Return [X, Y] of the center of cell containing provided text 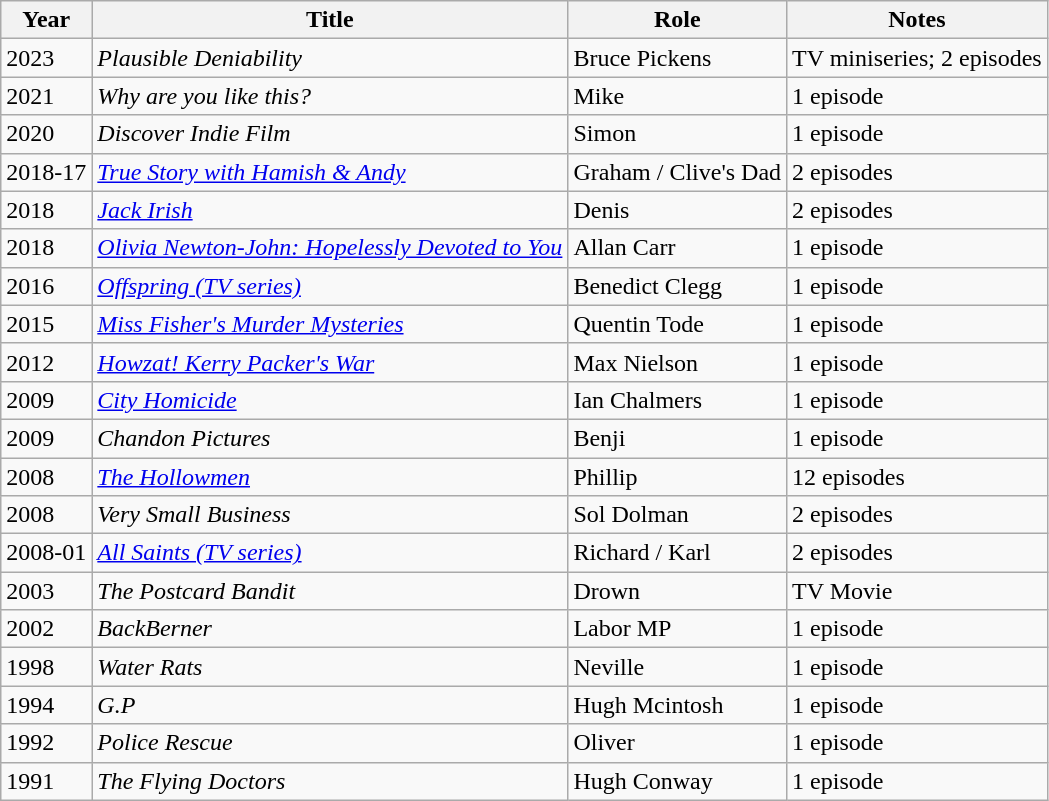
Benedict Clegg [678, 286]
The Postcard Bandit [330, 591]
2002 [46, 629]
Water Rats [330, 667]
BackBerner [330, 629]
Allan Carr [678, 248]
Why are you like this? [330, 96]
Notes [918, 20]
Olivia Newton-John: Hopelessly Devoted to You [330, 248]
Bruce Pickens [678, 58]
Labor MP [678, 629]
1991 [46, 781]
Howzat! Kerry Packer's War [330, 362]
2016 [46, 286]
Chandon Pictures [330, 438]
Oliver [678, 743]
1992 [46, 743]
Hugh Mcintosh [678, 705]
Police Rescue [330, 743]
Very Small Business [330, 515]
The Flying Doctors [330, 781]
Miss Fisher's Murder Mysteries [330, 324]
Simon [678, 134]
True Story with Hamish & Andy [330, 172]
Ian Chalmers [678, 400]
City Homicide [330, 400]
Title [330, 20]
Phillip [678, 477]
Benji [678, 438]
Richard / Karl [678, 553]
Graham / Clive's Dad [678, 172]
Discover Indie Film [330, 134]
1994 [46, 705]
Offspring (TV series) [330, 286]
G.P [330, 705]
Drown [678, 591]
Role [678, 20]
Max Nielson [678, 362]
TV Movie [918, 591]
2015 [46, 324]
Hugh Conway [678, 781]
12 episodes [918, 477]
2021 [46, 96]
Quentin Tode [678, 324]
Year [46, 20]
2008-01 [46, 553]
2023 [46, 58]
TV miniseries; 2 episodes [918, 58]
All Saints (TV series) [330, 553]
2020 [46, 134]
Sol Dolman [678, 515]
2012 [46, 362]
Denis [678, 210]
Mike [678, 96]
Jack Irish [330, 210]
Plausible Deniability [330, 58]
2018-17 [46, 172]
The Hollowmen [330, 477]
Neville [678, 667]
2003 [46, 591]
1998 [46, 667]
